Locate the cell with the specified text and output its (x, y) center coordinate. 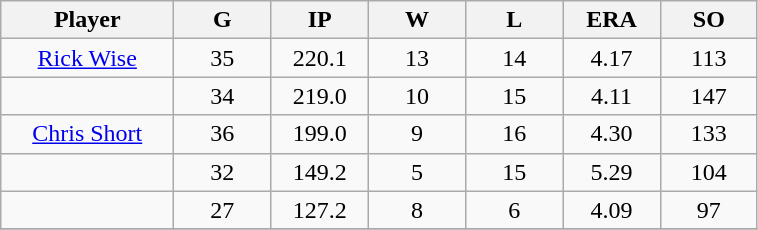
4.09 (612, 210)
113 (708, 58)
133 (708, 134)
104 (708, 172)
219.0 (320, 96)
199.0 (320, 134)
5.29 (612, 172)
149.2 (320, 172)
Rick Wise (88, 58)
4.17 (612, 58)
34 (222, 96)
ERA (612, 20)
4.30 (612, 134)
Player (88, 20)
9 (416, 134)
13 (416, 58)
4.11 (612, 96)
97 (708, 210)
32 (222, 172)
220.1 (320, 58)
5 (416, 172)
SO (708, 20)
G (222, 20)
35 (222, 58)
27 (222, 210)
L (514, 20)
147 (708, 96)
10 (416, 96)
8 (416, 210)
36 (222, 134)
14 (514, 58)
127.2 (320, 210)
IP (320, 20)
6 (514, 210)
16 (514, 134)
Chris Short (88, 134)
W (416, 20)
